Return (x, y) of the center of cell containing provided text 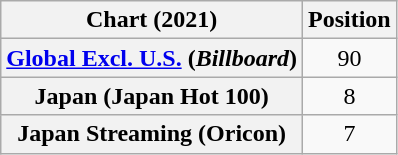
Japan (Japan Hot 100) (152, 96)
Position (350, 20)
Global Excl. U.S. (Billboard) (152, 58)
90 (350, 58)
8 (350, 96)
Japan Streaming (Oricon) (152, 134)
7 (350, 134)
Chart (2021) (152, 20)
